Determine the [x, y] coordinate at the center of the cell enclosing the given text.  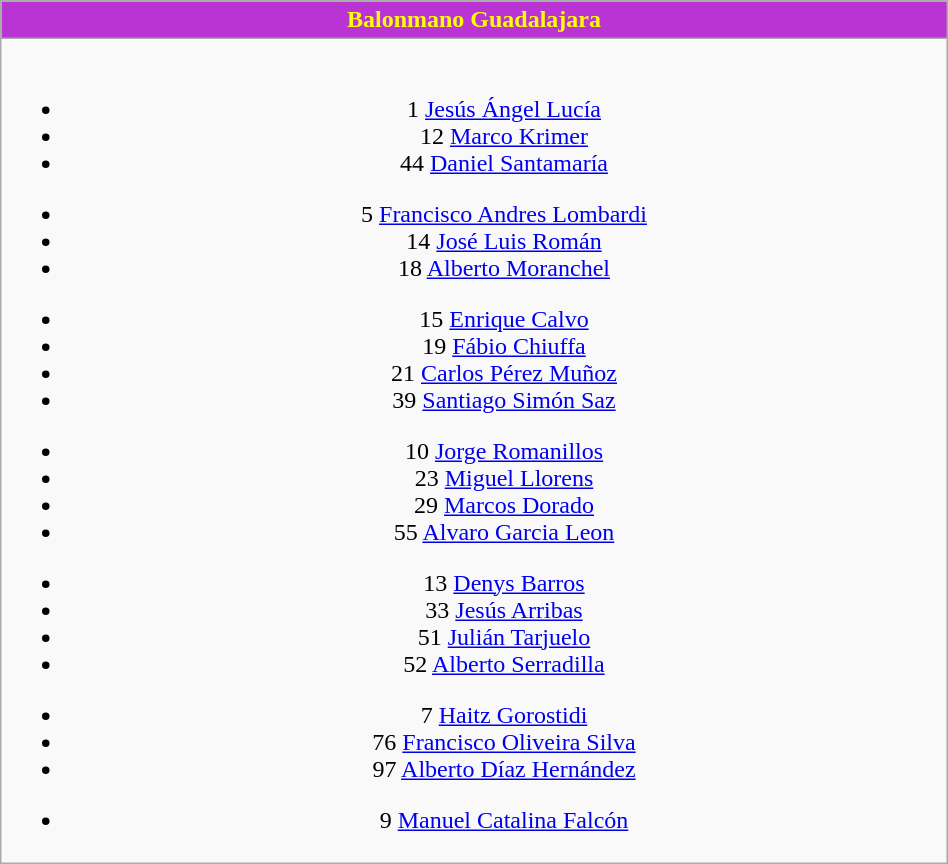
Balonmano Guadalajara [474, 20]
